Determine the [X, Y] coordinate at the center of the cell enclosing the given text.  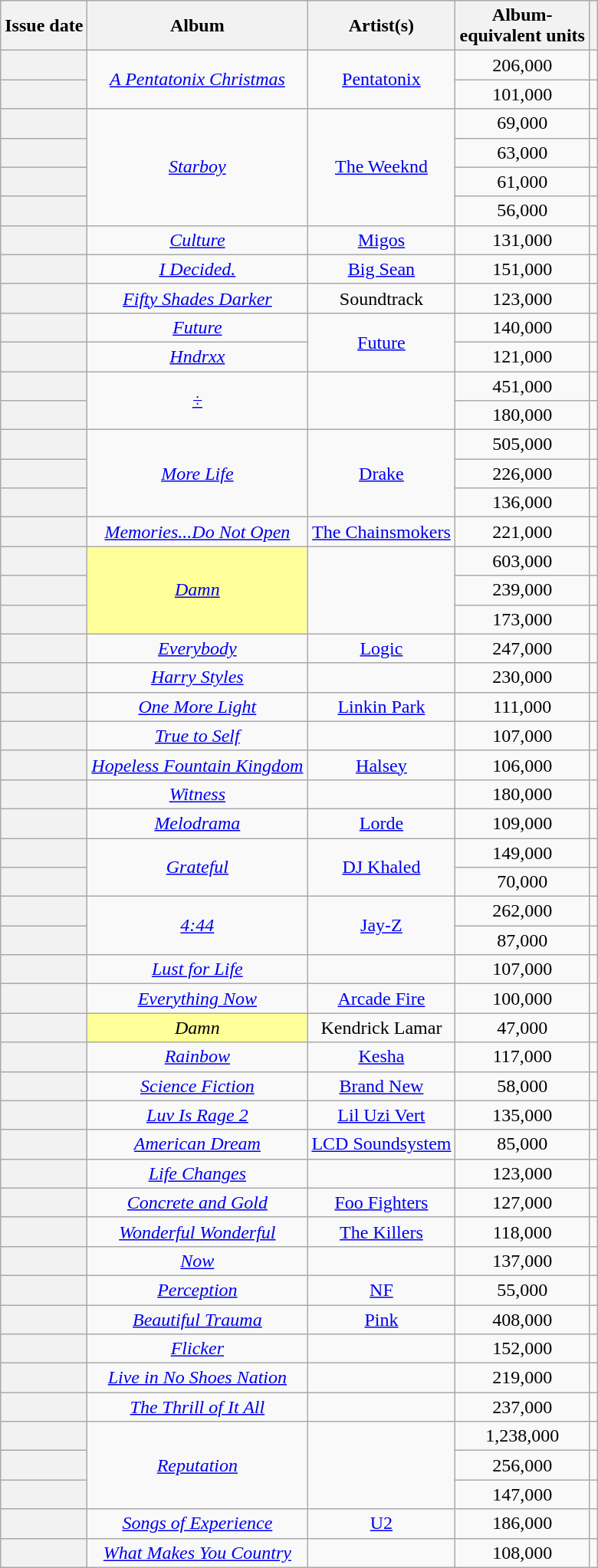
Wonderful Wonderful [198, 1232]
A Pentatonix Christmas [198, 80]
Concrete and Gold [198, 1202]
Jay-Z [382, 926]
Songs of Experience [198, 1524]
True to Self [198, 736]
Perception [198, 1290]
Live in No Shoes Nation [198, 1378]
Linkin Park [382, 707]
I Decided. [198, 269]
The Weeknd [382, 167]
Arcade Fire [382, 999]
226,000 [522, 474]
186,000 [522, 1524]
Melodrama [198, 823]
Album-equivalent units [522, 26]
Kendrick Lamar [382, 1028]
LCD Soundsystem [382, 1144]
The Chainsmokers [382, 532]
Science Fiction [198, 1086]
Hndrxx [198, 356]
Halsey [382, 765]
408,000 [522, 1319]
135,000 [522, 1115]
173,000 [522, 619]
Reputation [198, 1465]
152,000 [522, 1349]
Lorde [382, 823]
Everything Now [198, 999]
603,000 [522, 561]
Drake [382, 474]
Starboy [198, 167]
Fifty Shades Darker [198, 298]
55,000 [522, 1290]
219,000 [522, 1378]
What Makes You Country [198, 1553]
108,000 [522, 1553]
Migos [382, 240]
Rainbow [198, 1057]
Artist(s) [382, 26]
206,000 [522, 65]
More Life [198, 474]
Everybody [198, 648]
Memories...Do Not Open [198, 532]
70,000 [522, 882]
Logic [382, 648]
106,000 [522, 765]
One More Light [198, 707]
Now [198, 1261]
100,000 [522, 999]
121,000 [522, 356]
127,000 [522, 1202]
505,000 [522, 444]
149,000 [522, 853]
Luv Is Rage 2 [198, 1115]
Witness [198, 794]
117,000 [522, 1057]
Life Changes [198, 1173]
Soundtrack [382, 298]
85,000 [522, 1144]
U2 [382, 1524]
237,000 [522, 1407]
4:44 [198, 926]
Flicker [198, 1349]
NF [382, 1290]
131,000 [522, 240]
221,000 [522, 532]
Pink [382, 1319]
Grateful [198, 868]
247,000 [522, 648]
118,000 [522, 1232]
Kesha [382, 1057]
111,000 [522, 707]
Brand New [382, 1086]
109,000 [522, 823]
239,000 [522, 590]
Culture [198, 240]
Issue date [44, 26]
256,000 [522, 1465]
Hopeless Fountain Kingdom [198, 765]
262,000 [522, 911]
The Thrill of It All [198, 1407]
147,000 [522, 1494]
151,000 [522, 269]
Beautiful Trauma [198, 1319]
÷ [198, 400]
Lil Uzi Vert [382, 1115]
230,000 [522, 677]
140,000 [522, 327]
451,000 [522, 385]
101,000 [522, 94]
47,000 [522, 1028]
Foo Fighters [382, 1202]
56,000 [522, 211]
Lust for Life [198, 969]
1,238,000 [522, 1436]
63,000 [522, 153]
American Dream [198, 1144]
61,000 [522, 182]
136,000 [522, 503]
Big Sean [382, 269]
DJ Khaled [382, 868]
Pentatonix [382, 80]
87,000 [522, 940]
69,000 [522, 123]
Album [198, 26]
The Killers [382, 1232]
137,000 [522, 1261]
58,000 [522, 1086]
Harry Styles [198, 677]
